Capture the cell that displays the provided text and extract its [X, Y] central coordinate. 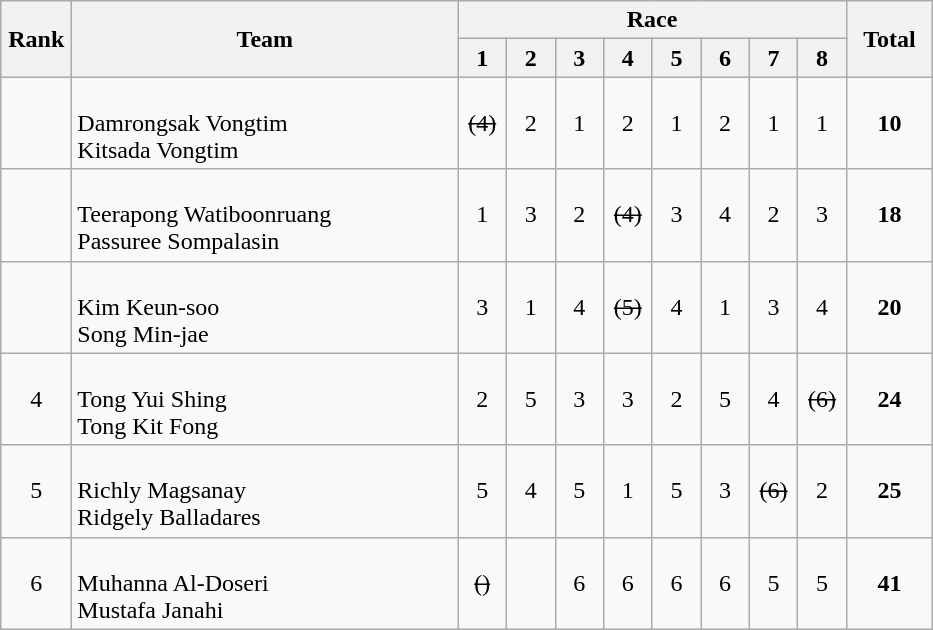
() [482, 583]
Kim Keun-sooSong Min-jae [265, 307]
Damrongsak VongtimKitsada Vongtim [265, 123]
25 [889, 491]
7 [774, 58]
(5) [628, 307]
Rank [36, 39]
Muhanna Al-DoseriMustafa Janahi [265, 583]
Teerapong WatiboonruangPassuree Sompalasin [265, 215]
Tong Yui ShingTong Kit Fong [265, 399]
Total [889, 39]
Team [265, 39]
20 [889, 307]
Richly MagsanayRidgely Balladares [265, 491]
24 [889, 399]
18 [889, 215]
10 [889, 123]
41 [889, 583]
Race [652, 20]
8 [822, 58]
